Scan for the cell matching the given text and deliver its [x, y] coordinate at center. 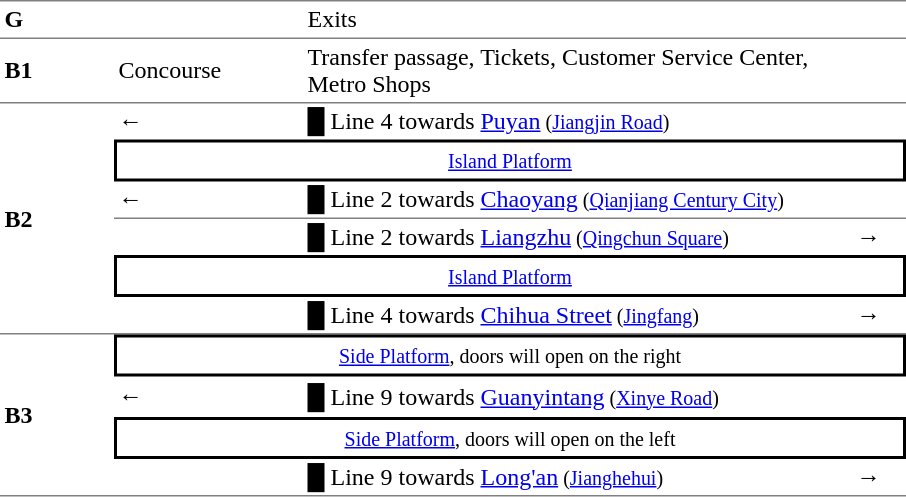
█ Line 9 towards Guanyintang (Xinye Road) [578, 396]
Concourse [208, 71]
Side Platform, doors will open on the right [510, 355]
B3 [57, 415]
B2 [57, 220]
█ Line 4 towards Puyan (Jiangjin Road) [578, 122]
Exits [578, 20]
B1 [57, 71]
█ Line 9 towards Long'an (Jianghehui) [578, 478]
Side Platform, doors will open on the left [510, 438]
G [57, 20]
Transfer passage, Tickets, Customer Service Center, Metro Shops [578, 71]
█ Line 2 towards Chaoyang (Qianjiang Century City) [578, 201]
█ Line 4 towards Chihua Street (Jingfang) [578, 316]
█ Line 2 towards Liangzhu (Qingchun Square) [578, 237]
